Output the (x, y) coordinate of the center of the cell containing the given text.  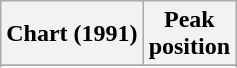
Peakposition (189, 34)
Chart (1991) (72, 34)
